Find where the given text appears and provide that cell's center as (X, Y) coordinate. 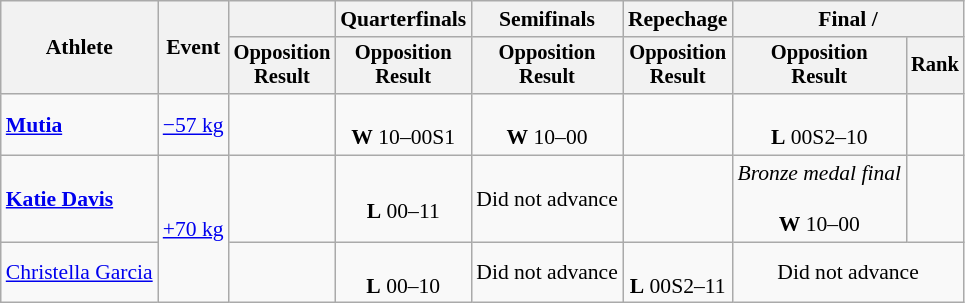
L 00–11 (403, 200)
Athlete (80, 48)
W 10–00S1 (403, 124)
−57 kg (194, 124)
Bronze medal finalW 10–00 (819, 200)
Christella Garcia (80, 272)
Quarterfinals (403, 19)
Repechage (678, 19)
Final / (848, 19)
L 00S2–11 (678, 272)
Rank (935, 66)
L 00S2–10 (819, 124)
Katie Davis (80, 200)
Mutia (80, 124)
W 10–00 (547, 124)
Semifinals (547, 19)
Event (194, 48)
L 00–10 (403, 272)
